Scan for the cell matching the given text and deliver its (X, Y) coordinate at center. 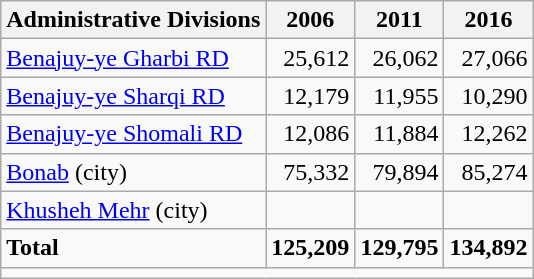
2011 (400, 20)
10,290 (488, 96)
27,066 (488, 58)
2006 (310, 20)
Administrative Divisions (134, 20)
Total (134, 248)
Benajuy-ye Shomali RD (134, 134)
Benajuy-ye Gharbi RD (134, 58)
134,892 (488, 248)
79,894 (400, 172)
2016 (488, 20)
26,062 (400, 58)
11,884 (400, 134)
Khusheh Mehr (city) (134, 210)
12,179 (310, 96)
Benajuy-ye Sharqi RD (134, 96)
125,209 (310, 248)
129,795 (400, 248)
75,332 (310, 172)
Bonab (city) (134, 172)
12,086 (310, 134)
25,612 (310, 58)
85,274 (488, 172)
11,955 (400, 96)
12,262 (488, 134)
